From the cell containing the given text, extract its center point as (X, Y) coordinate. 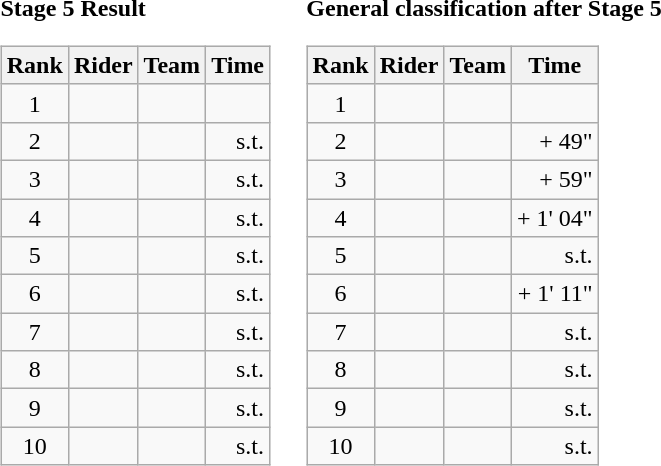
+ 1' 11" (554, 294)
+ 49" (554, 141)
+ 1' 04" (554, 217)
+ 59" (554, 179)
